Identify which cell holds the provided text, then report its (X, Y) central coordinate. 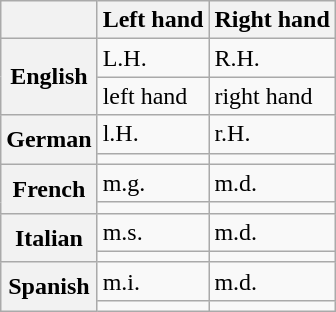
l.H. (153, 134)
Right hand (272, 20)
R.H. (272, 58)
right hand (272, 96)
French (49, 188)
English (49, 77)
m.i. (153, 281)
Spanish (49, 286)
r.H. (272, 134)
left hand (153, 96)
Left hand (153, 20)
Italian (49, 238)
m.g. (153, 183)
L.H. (153, 58)
German (49, 140)
m.s. (153, 232)
